Provide the [X, Y] coordinate of the cell's center where the given text is located.  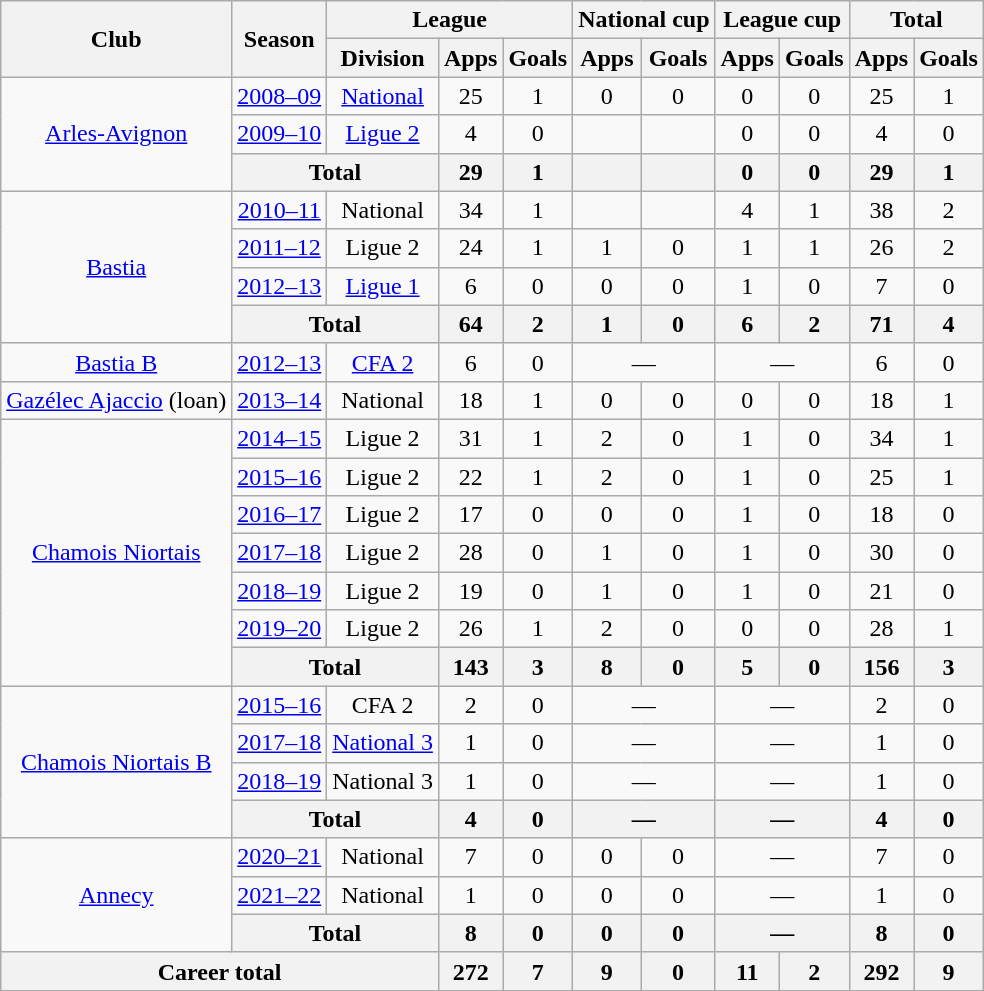
National cup [644, 20]
2016–17 [280, 515]
2019–20 [280, 629]
Annecy [116, 895]
2009–10 [280, 134]
31 [470, 438]
Career total [220, 971]
2021–22 [280, 895]
143 [470, 667]
24 [470, 248]
22 [470, 477]
30 [881, 553]
5 [747, 667]
Bastia [116, 267]
19 [470, 591]
156 [881, 667]
Ligue 1 [383, 286]
Arles-Avignon [116, 134]
2011–12 [280, 248]
League [450, 20]
Club [116, 39]
64 [470, 324]
2013–14 [280, 400]
2010–11 [280, 210]
272 [470, 971]
21 [881, 591]
38 [881, 210]
2008–09 [280, 96]
Bastia B [116, 362]
2020–21 [280, 857]
Gazélec Ajaccio (loan) [116, 400]
292 [881, 971]
71 [881, 324]
Division [383, 58]
League cup [782, 20]
Chamois Niortais B [116, 762]
17 [470, 515]
Chamois Niortais [116, 552]
11 [747, 971]
2014–15 [280, 438]
Season [280, 39]
